Locate the cell with the specified text and output its (x, y) center coordinate. 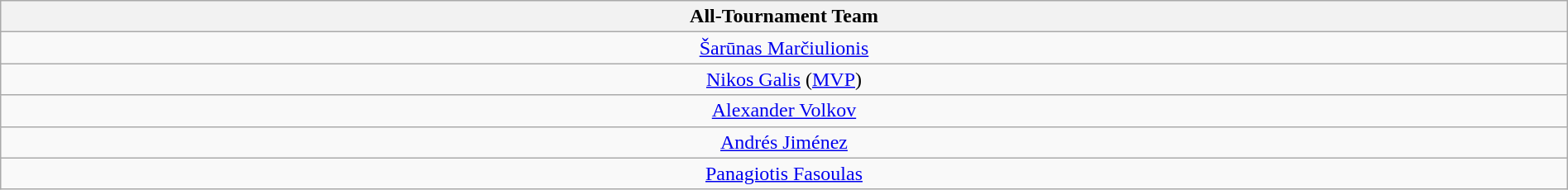
Alexander Volkov (784, 111)
All-Tournament Team (784, 17)
Andrés Jiménez (784, 142)
Šarūnas Marčiulionis (784, 48)
Nikos Galis (MVP) (784, 79)
Panagiotis Fasoulas (784, 173)
